Detect which cell encompasses the target text, then output its (x, y) center coordinate. 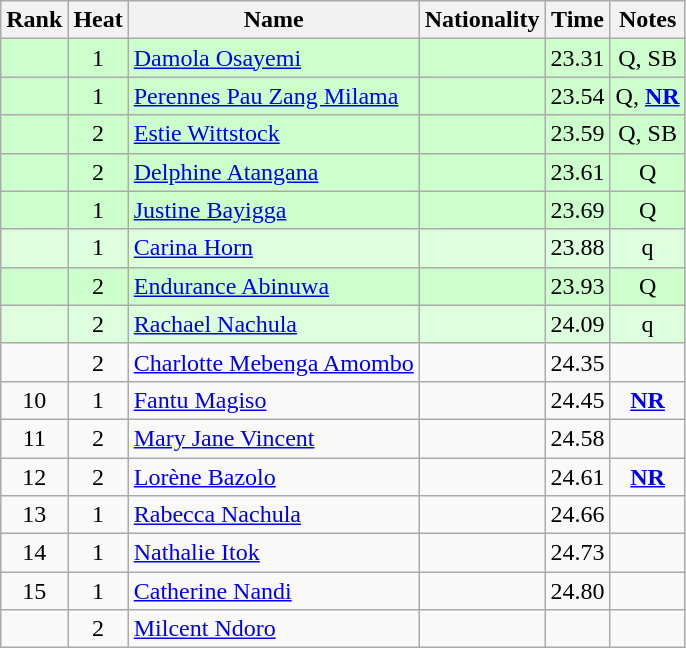
Rabecca Nachula (274, 515)
Lorène Bazolo (274, 477)
Rank (34, 20)
24.35 (578, 362)
Catherine Nandi (274, 591)
23.59 (578, 134)
23.88 (578, 248)
24.45 (578, 400)
Endurance Abinuwa (274, 286)
24.80 (578, 591)
24.66 (578, 515)
Mary Jane Vincent (274, 438)
13 (34, 515)
15 (34, 591)
12 (34, 477)
24.58 (578, 438)
Name (274, 20)
24.73 (578, 553)
24.09 (578, 324)
11 (34, 438)
Justine Bayigga (274, 210)
Damola Osayemi (274, 58)
23.69 (578, 210)
24.61 (578, 477)
Fantu Magiso (274, 400)
Perennes Pau Zang Milama (274, 96)
Milcent Ndoro (274, 629)
Charlotte Mebenga Amombo (274, 362)
Notes (648, 20)
Heat (98, 20)
Q, NR (648, 96)
10 (34, 400)
Estie Wittstock (274, 134)
Nathalie Itok (274, 553)
23.31 (578, 58)
14 (34, 553)
Rachael Nachula (274, 324)
23.54 (578, 96)
23.61 (578, 172)
23.93 (578, 286)
Delphine Atangana (274, 172)
Time (578, 20)
Carina Horn (274, 248)
Nationality (482, 20)
